Determine the (x, y) coordinate at the center of the cell enclosing the given text.  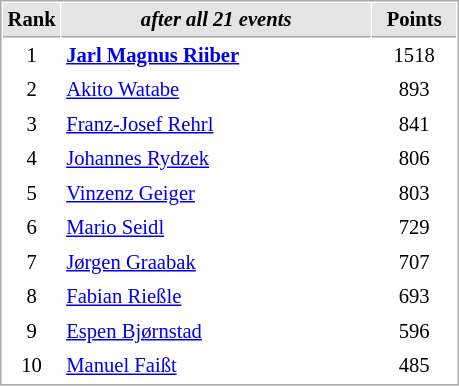
Jørgen Graabak (216, 262)
after all 21 events (216, 20)
3 (32, 124)
9 (32, 332)
Akito Watabe (216, 90)
707 (414, 262)
806 (414, 158)
693 (414, 296)
5 (32, 194)
1518 (414, 56)
Jarl Magnus Riiber (216, 56)
Points (414, 20)
Franz-Josef Rehrl (216, 124)
Espen Bjørnstad (216, 332)
10 (32, 366)
6 (32, 228)
596 (414, 332)
893 (414, 90)
841 (414, 124)
Johannes Rydzek (216, 158)
485 (414, 366)
1 (32, 56)
Mario Seidl (216, 228)
7 (32, 262)
Manuel Faißt (216, 366)
Fabian Rießle (216, 296)
803 (414, 194)
4 (32, 158)
Rank (32, 20)
8 (32, 296)
Vinzenz Geiger (216, 194)
729 (414, 228)
2 (32, 90)
